Locate the cell with the specified text and output its (X, Y) center coordinate. 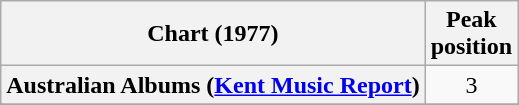
3 (471, 85)
Australian Albums (Kent Music Report) (213, 85)
Peakposition (471, 34)
Chart (1977) (213, 34)
